Output the [x, y] coordinate of the center of the cell containing the given text.  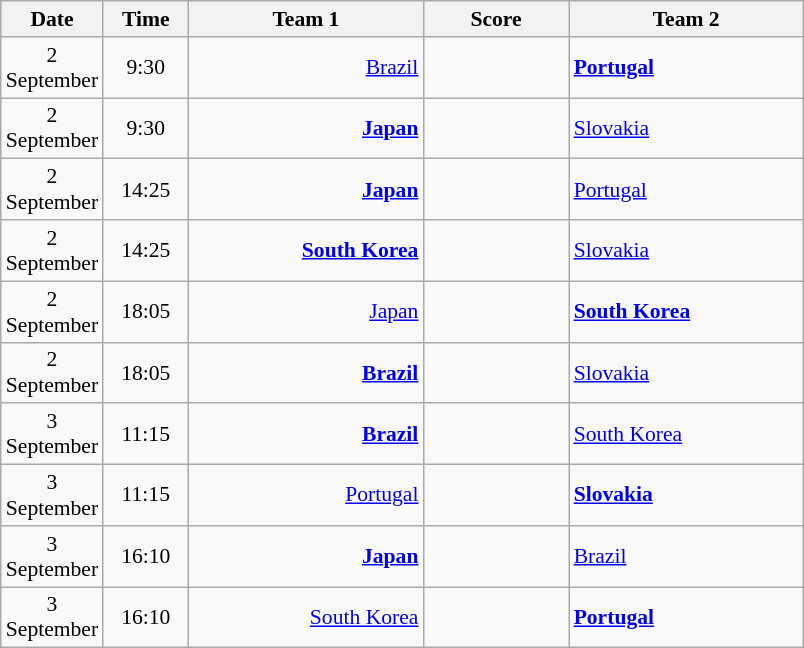
Team 1 [306, 19]
Score [496, 19]
Team 2 [686, 19]
Date [52, 19]
Time [146, 19]
